Return the (x, y) coordinate for the center point of the cell that contains the specified text.  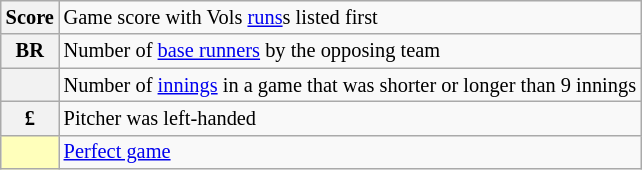
£ (30, 118)
Score (30, 17)
BR (30, 51)
Pitcher was left-handed (350, 118)
Number of base runners by the opposing team (350, 51)
Perfect game (350, 152)
Game score with Vols runss listed first (350, 17)
Number of innings in a game that was shorter or longer than 9 innings (350, 85)
